For the text-containing cell, return its midpoint in (X, Y) coordinate format. 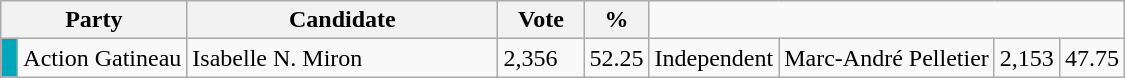
Marc-André Pelletier (887, 58)
Vote (541, 20)
Candidate (342, 20)
Independent (714, 58)
Party (94, 20)
47.75 (1092, 58)
% (616, 20)
2,153 (1026, 58)
Action Gatineau (102, 58)
52.25 (616, 58)
2,356 (541, 58)
Isabelle N. Miron (342, 58)
